From the cell containing the given text, extract its center point as (X, Y) coordinate. 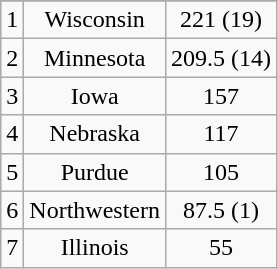
4 (12, 134)
Illinois (95, 248)
105 (222, 172)
221 (19) (222, 20)
55 (222, 248)
3 (12, 96)
Iowa (95, 96)
7 (12, 248)
209.5 (14) (222, 58)
1 (12, 20)
117 (222, 134)
2 (12, 58)
Minnesota (95, 58)
6 (12, 210)
Northwestern (95, 210)
Purdue (95, 172)
157 (222, 96)
87.5 (1) (222, 210)
5 (12, 172)
Nebraska (95, 134)
Wisconsin (95, 20)
